Determine the [x, y] coordinate at the center of the cell enclosing the given text.  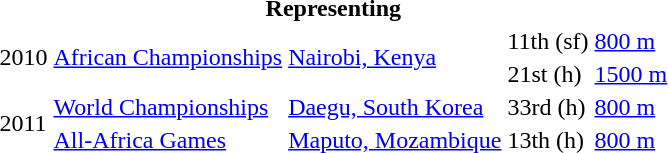
33rd (h) [548, 107]
African Championships [168, 58]
21st (h) [548, 74]
Daegu, South Korea [395, 107]
Nairobi, Kenya [395, 58]
11th (sf) [548, 41]
World Championships [168, 107]
